Capture the cell that displays the provided text and extract its [x, y] central coordinate. 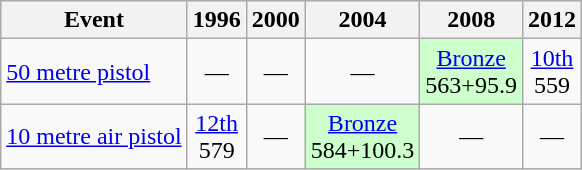
2008 [472, 20]
10th559 [552, 72]
1996 [216, 20]
Bronze584+100.3 [362, 136]
50 metre pistol [94, 72]
2012 [552, 20]
Bronze563+95.9 [472, 72]
12th579 [216, 136]
2000 [276, 20]
2004 [362, 20]
Event [94, 20]
10 metre air pistol [94, 136]
